Extract the (x, y) coordinate from the center of the cell holding the provided text.  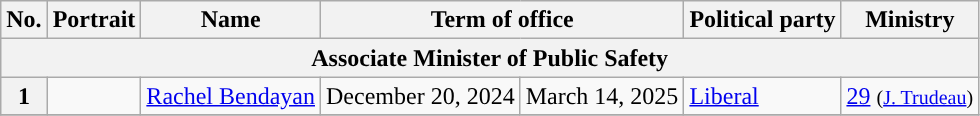
Rachel Bendayan (231, 96)
Associate Minister of Public Safety (490, 58)
March 14, 2025 (602, 96)
Portrait (94, 20)
29 (J. Trudeau) (910, 96)
Term of office (502, 20)
Liberal (762, 96)
No. (24, 20)
December 20, 2024 (421, 96)
Political party (762, 20)
Ministry (910, 20)
Name (231, 20)
1 (24, 96)
